Output the [X, Y] coordinate of the center of the cell containing the given text.  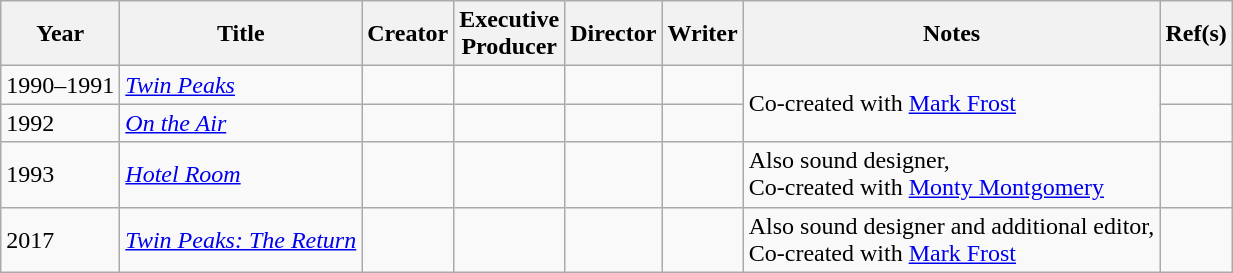
1990–1991 [60, 85]
Year [60, 34]
1993 [60, 174]
2017 [60, 240]
Ref(s) [1196, 34]
Notes [952, 34]
1992 [60, 123]
Twin Peaks: The Return [241, 240]
Also sound designer,Co-created with Monty Montgomery [952, 174]
Director [614, 34]
Writer [702, 34]
Title [241, 34]
Hotel Room [241, 174]
Creator [408, 34]
ExecutiveProducer [510, 34]
Also sound designer and additional editor,Co-created with Mark Frost [952, 240]
Twin Peaks [241, 85]
Co-created with Mark Frost [952, 104]
On the Air [241, 123]
